Find where the given text appears and provide that cell's center as [x, y] coordinate. 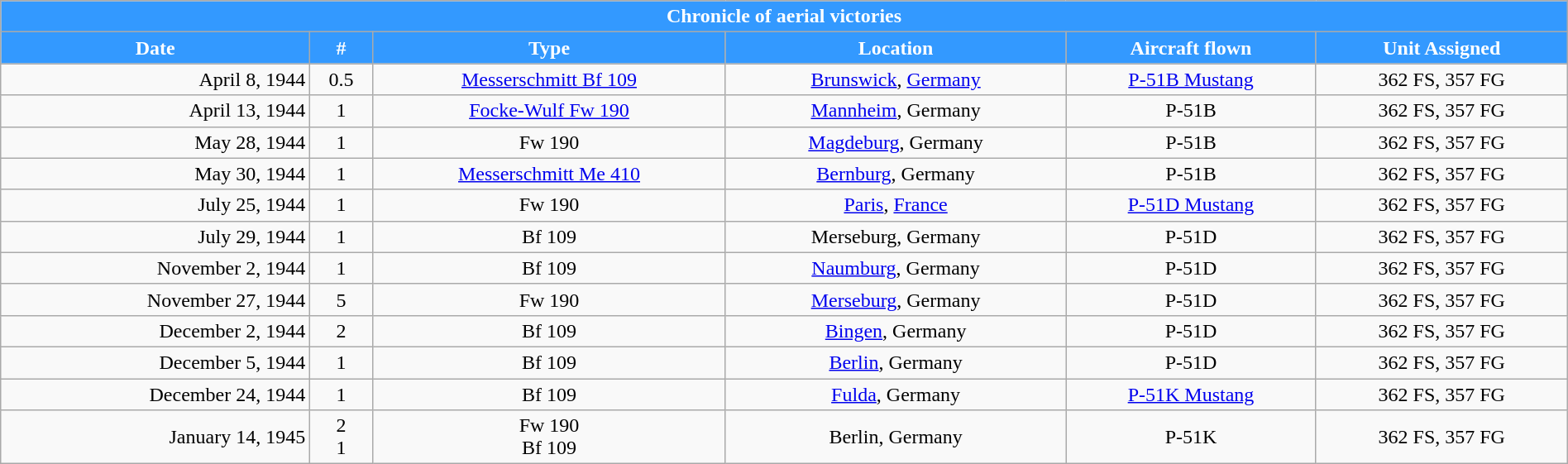
December 5, 1944 [155, 362]
P-51B Mustang [1191, 79]
May 30, 1944 [155, 174]
Date [155, 48]
Aircraft flown [1191, 48]
0.5 [342, 79]
December 24, 1944 [155, 395]
Fulda, Germany [895, 395]
P-51K [1191, 437]
Bernburg, Germany [895, 174]
December 2, 1944 [155, 331]
Chronicle of aerial victories [784, 17]
Messerschmitt Me 410 [549, 174]
2 [342, 331]
Magdeburg, Germany [895, 142]
April 13, 1944 [155, 111]
Naumburg, Germany [895, 268]
Paris, France [895, 205]
November 2, 1944 [155, 268]
Bingen, Germany [895, 331]
# [342, 48]
Fw 190Bf 109 [549, 437]
Brunswick, Germany [895, 79]
July 29, 1944 [155, 237]
Mannheim, Germany [895, 111]
Focke-Wulf Fw 190 [549, 111]
Messerschmitt Bf 109 [549, 79]
Type [549, 48]
January 14, 1945 [155, 437]
P-51K Mustang [1191, 395]
Unit Assigned [1441, 48]
21 [342, 437]
November 27, 1944 [155, 299]
May 28, 1944 [155, 142]
Location [895, 48]
July 25, 1944 [155, 205]
P-51D Mustang [1191, 205]
5 [342, 299]
April 8, 1944 [155, 79]
